Return (x, y) of the center of cell containing provided text 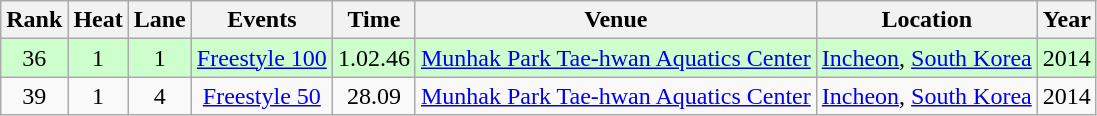
Year (1066, 20)
Lane (160, 20)
Freestyle 50 (262, 96)
4 (160, 96)
Rank (34, 20)
Events (262, 20)
28.09 (374, 96)
Time (374, 20)
39 (34, 96)
36 (34, 58)
Freestyle 100 (262, 58)
Venue (616, 20)
Heat (98, 20)
Location (926, 20)
1.02.46 (374, 58)
